Extract the [x, y] coordinate from the center of the cell holding the provided text.  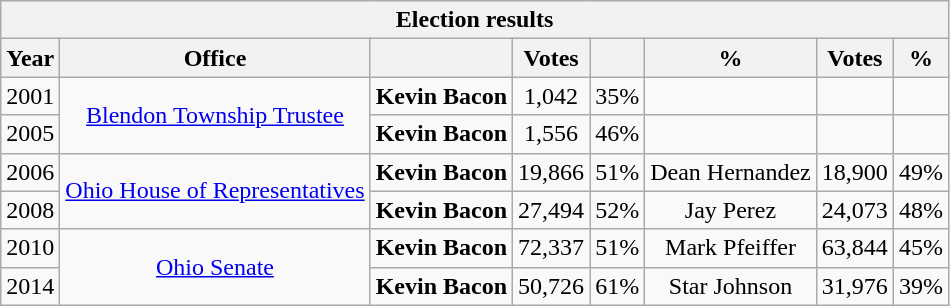
63,844 [854, 248]
Election results [475, 20]
35% [618, 96]
18,900 [854, 172]
2014 [30, 286]
52% [618, 210]
1,556 [552, 134]
72,337 [552, 248]
27,494 [552, 210]
48% [920, 210]
Year [30, 58]
2005 [30, 134]
45% [920, 248]
Dean Hernandez [731, 172]
61% [618, 286]
19,866 [552, 172]
2001 [30, 96]
Ohio Senate [215, 267]
31,976 [854, 286]
Blendon Township Trustee [215, 115]
24,073 [854, 210]
46% [618, 134]
50,726 [552, 286]
1,042 [552, 96]
Ohio House of Representatives [215, 191]
39% [920, 286]
Mark Pfeiffer [731, 248]
49% [920, 172]
Jay Perez [731, 210]
Office [215, 58]
2008 [30, 210]
2006 [30, 172]
Star Johnson [731, 286]
2010 [30, 248]
